Search for the cell housing the specified text and yield its [x, y] center coordinate. 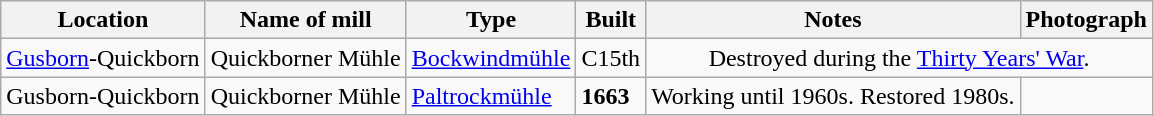
1663 [611, 96]
Notes [833, 20]
Location [103, 20]
Bockwindmühle [491, 58]
Working until 1960s. Restored 1980s. [833, 96]
Type [491, 20]
C15th [611, 58]
Name of mill [306, 20]
Destroyed during the Thirty Years' War. [900, 58]
Paltrockmühle [491, 96]
Photograph [1086, 20]
Built [611, 20]
